Find where the given text appears and provide that cell's center as [X, Y] coordinate. 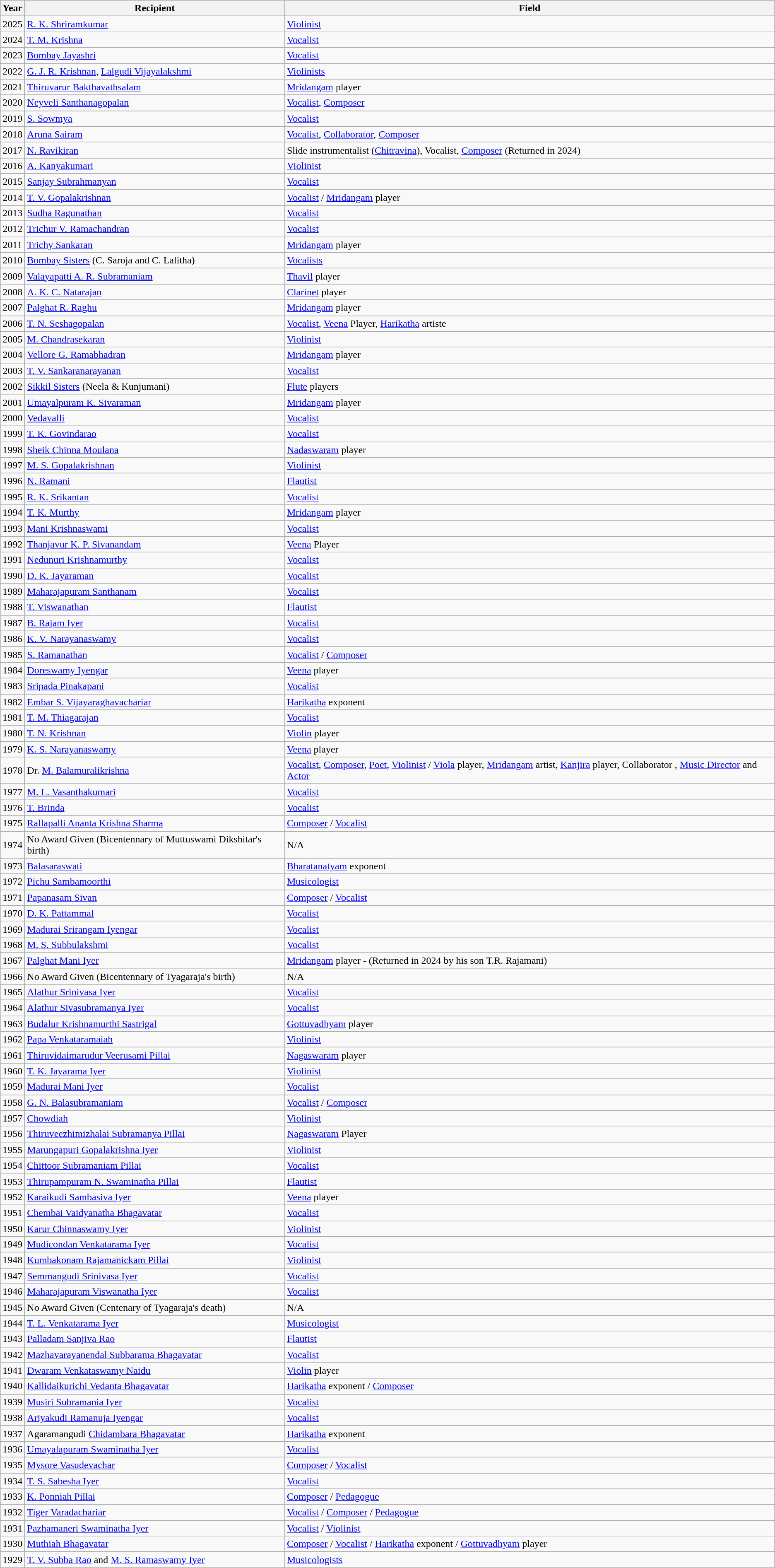
R. K. Shriramkumar [155, 24]
1981 [12, 718]
1993 [12, 528]
2008 [12, 292]
2016 [12, 166]
1942 [12, 1355]
Violinists [530, 71]
1999 [12, 434]
1949 [12, 1245]
Musiri Subramania Iyer [155, 1402]
1934 [12, 1481]
Umayalpuram K. Sivaraman [155, 402]
1954 [12, 1165]
1985 [12, 654]
1979 [12, 749]
Karur Chinnaswamy Iyer [155, 1229]
1932 [12, 1513]
Palghat Mani Iyer [155, 960]
Mudicondan Venkatarama Iyer [155, 1245]
Vocalist, Composer [530, 103]
1961 [12, 1055]
2020 [12, 103]
Semmangudi Srinivasa Iyer [155, 1276]
Thavil player [530, 276]
Bombay Sisters (C. Saroja and C. Lalitha) [155, 261]
Ariyakudi Ramanuja Iyengar [155, 1418]
2012 [12, 229]
N. Ravikiran [155, 150]
2009 [12, 276]
T. N. Seshagopalan [155, 323]
2017 [12, 150]
Vocalist, Collaborator, Composer [530, 134]
1975 [12, 823]
D. K. Pattammal [155, 913]
Composer / Vocalist / Harikatha exponent / Gottuvadhyam player [530, 1544]
Mani Krishnaswami [155, 528]
1986 [12, 639]
Vocalist / Violinist [530, 1528]
T. Brinda [155, 808]
1965 [12, 992]
Marungapuri Gopalakrishna Iyer [155, 1150]
2013 [12, 213]
Vocalist, Composer, Poet, Violinist / Viola player, Mridangam artist, Kanjira player, Collaborator , Music Director and Actor [530, 770]
Kallidaikurichi Vedanta Bhagavatar [155, 1386]
1938 [12, 1418]
2005 [12, 339]
D. K. Jayaraman [155, 576]
1990 [12, 576]
1969 [12, 929]
1931 [12, 1528]
Dwaram Venkataswamy Naidu [155, 1370]
Veena Player [530, 544]
M. L. Vasanthakumari [155, 792]
2004 [12, 355]
T. M. Krishna [155, 40]
A. Kanyakumari [155, 166]
Sripada Pinakapani [155, 686]
Clarinet player [530, 292]
Bharatanatyam exponent [530, 866]
1958 [12, 1102]
T. V. Sankaranarayanan [155, 371]
Nedunuri Krishnamurthy [155, 560]
1971 [12, 897]
1945 [12, 1307]
2010 [12, 261]
G. J. R. Krishnan, Lalgudi Vijayalakshmi [155, 71]
Mridangam player - (Returned in 2024 by his son T.R. Rajamani) [530, 960]
Trichur V. Ramachandran [155, 229]
Vocalist, Veena Player, Harikatha artiste [530, 323]
2007 [12, 308]
Flute players [530, 386]
Maharajapuram Santhanam [155, 591]
Bombay Jayashri [155, 55]
Balasaraswati [155, 866]
1967 [12, 960]
Sanjay Subrahmanyan [155, 181]
K. V. Narayanaswamy [155, 639]
Sudha Ragunathan [155, 213]
K. Ponniah Pillai [155, 1497]
G. N. Balasubramaniam [155, 1102]
1950 [12, 1229]
Thiruvidaimarudur Veerusami Pillai [155, 1055]
Sikkil Sisters (Neela & Kunjumani) [155, 386]
1947 [12, 1276]
Rallapalli Ananta Krishna Sharma [155, 823]
Muthiah Bhagavatar [155, 1544]
1939 [12, 1402]
2019 [12, 118]
Doreswamy Iyengar [155, 670]
Papa Venkataramaiah [155, 1040]
Neyveli Santhanagopalan [155, 103]
Chowdiah [155, 1118]
Palladam Sanjiva Rao [155, 1339]
Pichu Sambamoorthi [155, 882]
1984 [12, 670]
T. Viswanathan [155, 607]
Harikatha exponent / Composer [530, 1386]
1929 [12, 1560]
Vedavalli [155, 418]
Valayapatti A. R. Subramaniam [155, 276]
1935 [12, 1465]
Chittoor Subramaniam Pillai [155, 1165]
Alathur Sivasubramanya Iyer [155, 1008]
S. Ramanathan [155, 654]
2001 [12, 402]
1957 [12, 1118]
M. S. Subbulakshmi [155, 945]
1951 [12, 1213]
1992 [12, 544]
2021 [12, 87]
2024 [12, 40]
Trichy Sankaran [155, 245]
Alathur Srinivasa Iyer [155, 992]
1956 [12, 1134]
Thiruvarur Bakthavathsalam [155, 87]
M. Chandrasekaran [155, 339]
Vocalist / Composer / Pedagogue [530, 1513]
1994 [12, 513]
Papanasam Sivan [155, 897]
Gottuvadhyam player [530, 1024]
1943 [12, 1339]
Thirupampuram N. Swaminatha Pillai [155, 1181]
1964 [12, 1008]
Vellore G. Ramabhadran [155, 355]
2000 [12, 418]
N. Ramani [155, 481]
1968 [12, 945]
Agaramangudi Chidambara Bhagavatar [155, 1433]
T. K. Murthy [155, 513]
1940 [12, 1386]
Palghat R. Raghu [155, 308]
T. S. Sabesha Iyer [155, 1481]
T. K. Jayarama Iyer [155, 1071]
K. S. Narayanaswamy [155, 749]
1948 [12, 1260]
Slide instrumentalist (Chitravina), Vocalist, Composer (Returned in 2024) [530, 150]
2023 [12, 55]
1962 [12, 1040]
Embar S. Vijayaraghavachariar [155, 702]
1998 [12, 449]
Vocalists [530, 261]
1995 [12, 497]
No Award Given (Bicentennary of Muttuswami Dikshitar's birth) [155, 845]
T. K. Govindarao [155, 434]
Nagaswaram player [530, 1055]
Mazhavarayanendal Subbarama Bhagavatar [155, 1355]
M. S. Gopalakrishnan [155, 466]
Aruna Sairam [155, 134]
T. L. Venkatarama Iyer [155, 1323]
1982 [12, 702]
1996 [12, 481]
Thanjavur K. P. Sivanandam [155, 544]
2022 [12, 71]
T. N. Krishnan [155, 733]
Karaikudi Sambasiva Iyer [155, 1197]
1983 [12, 686]
T. V. Gopalakrishnan [155, 198]
2018 [12, 134]
Kumbakonam Rajamanickam Pillai [155, 1260]
2014 [12, 198]
1959 [12, 1087]
1972 [12, 882]
Recipient [155, 8]
1937 [12, 1433]
1978 [12, 770]
Pazhamaneri Swaminatha Iyer [155, 1528]
Chembai Vaidyanatha Bhagavatar [155, 1213]
Field [530, 8]
Maharajapuram Viswanatha Iyer [155, 1292]
1970 [12, 913]
1953 [12, 1181]
Umayalapuram Swaminatha Iyer [155, 1449]
1946 [12, 1292]
2025 [12, 24]
1936 [12, 1449]
Year [12, 8]
T. V. Subba Rao and M. S. Ramaswamy Iyer [155, 1560]
Tiger Varadachariar [155, 1513]
Budalur Krishnamurthi Sastrigal [155, 1024]
No Award Given (Bicentennary of Tyagaraja's birth) [155, 976]
1941 [12, 1370]
1989 [12, 591]
1960 [12, 1071]
A. K. C. Natarajan [155, 292]
1952 [12, 1197]
1997 [12, 466]
1944 [12, 1323]
Nadaswaram player [530, 449]
1963 [12, 1024]
Madurai Srirangam Iyengar [155, 929]
S. Sowmya [155, 118]
Nagaswaram Player [530, 1134]
1966 [12, 976]
T. M. Thiagarajan [155, 718]
1988 [12, 607]
1974 [12, 845]
Dr. M. Balamuralikrishna [155, 770]
1976 [12, 808]
2006 [12, 323]
1933 [12, 1497]
Sheik Chinna Moulana [155, 449]
B. Rajam Iyer [155, 623]
No Award Given (Centenary of Tyagaraja's death) [155, 1307]
Vocalist / Mridangam player [530, 198]
Madurai Mani Iyer [155, 1087]
2011 [12, 245]
1991 [12, 560]
R. K. Srikantan [155, 497]
Musicologists [530, 1560]
Composer / Pedagogue [530, 1497]
Thiruveezhimizhalai Subramanya Pillai [155, 1134]
1930 [12, 1544]
2002 [12, 386]
Mysore Vasudevachar [155, 1465]
2015 [12, 181]
1955 [12, 1150]
1980 [12, 733]
1987 [12, 623]
1977 [12, 792]
1973 [12, 866]
2003 [12, 371]
